Locate the cell with the specified text and output its (X, Y) center coordinate. 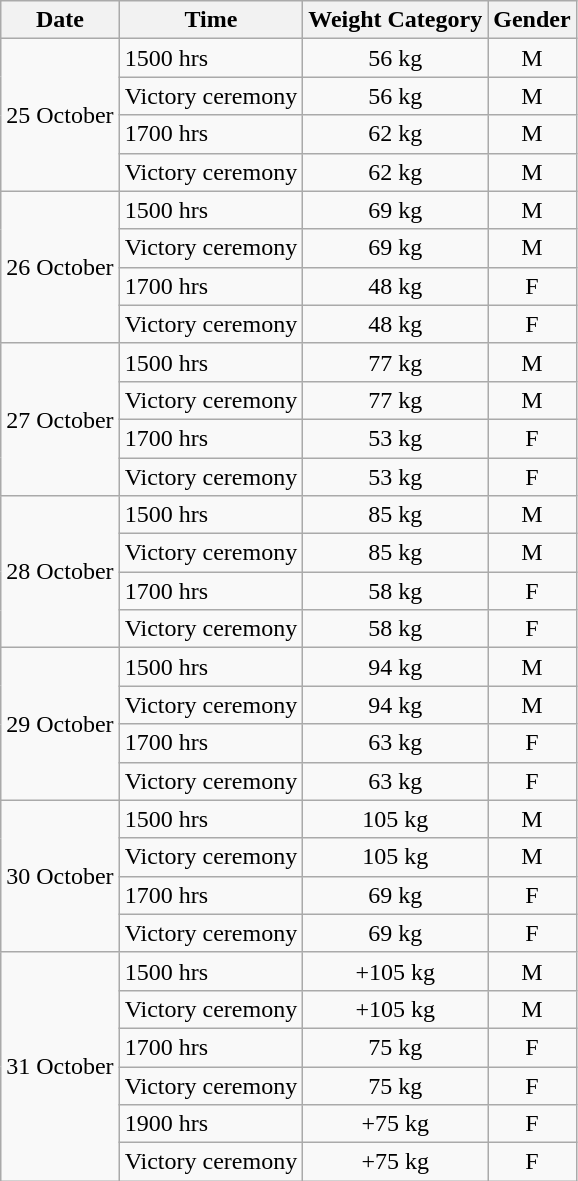
28 October (60, 572)
30 October (60, 876)
Gender (532, 20)
31 October (60, 1066)
26 October (60, 267)
Weight Category (396, 20)
29 October (60, 724)
1900 hrs (211, 1124)
Date (60, 20)
25 October (60, 115)
Time (211, 20)
27 October (60, 419)
